Determine the [x, y] coordinate at the center of the cell enclosing the given text.  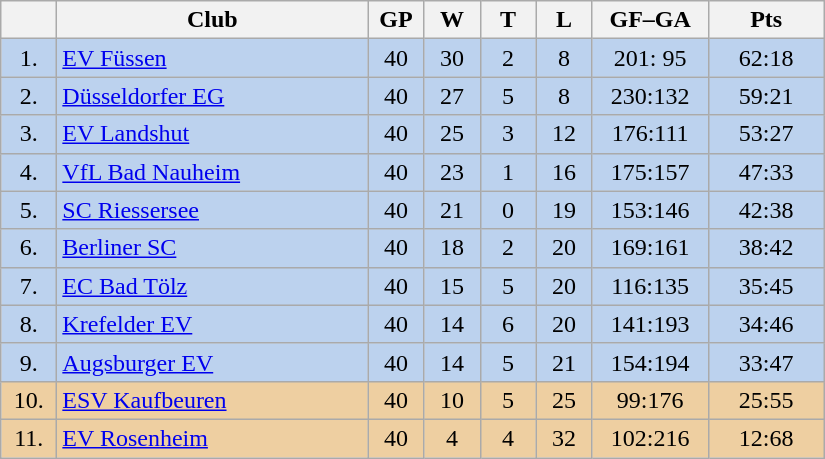
59:21 [766, 96]
53:27 [766, 134]
Club [212, 20]
EV Füssen [212, 58]
L [564, 20]
6. [29, 248]
Krefelder EV [212, 324]
EV Rosenheim [212, 438]
9. [29, 362]
34:46 [766, 324]
3. [29, 134]
169:161 [650, 248]
154:194 [650, 362]
99:176 [650, 400]
Berliner SC [212, 248]
62:18 [766, 58]
8. [29, 324]
5. [29, 210]
116:135 [650, 286]
15 [452, 286]
4. [29, 172]
230:132 [650, 96]
12:68 [766, 438]
7. [29, 286]
102:216 [650, 438]
GF–GA [650, 20]
3 [508, 134]
1. [29, 58]
33:47 [766, 362]
SC Riessersee [212, 210]
6 [508, 324]
T [508, 20]
35:45 [766, 286]
175:157 [650, 172]
47:33 [766, 172]
23 [452, 172]
VfL Bad Nauheim [212, 172]
25:55 [766, 400]
12 [564, 134]
GP [396, 20]
ESV Kaufbeuren [212, 400]
Augsburger EV [212, 362]
2. [29, 96]
176:111 [650, 134]
10. [29, 400]
30 [452, 58]
201: 95 [650, 58]
27 [452, 96]
153:146 [650, 210]
Düsseldorfer EG [212, 96]
11. [29, 438]
16 [564, 172]
38:42 [766, 248]
W [452, 20]
0 [508, 210]
19 [564, 210]
EC Bad Tölz [212, 286]
141:193 [650, 324]
1 [508, 172]
EV Landshut [212, 134]
Pts [766, 20]
32 [564, 438]
42:38 [766, 210]
10 [452, 400]
18 [452, 248]
